Search for the cell housing the specified text and yield its [X, Y] center coordinate. 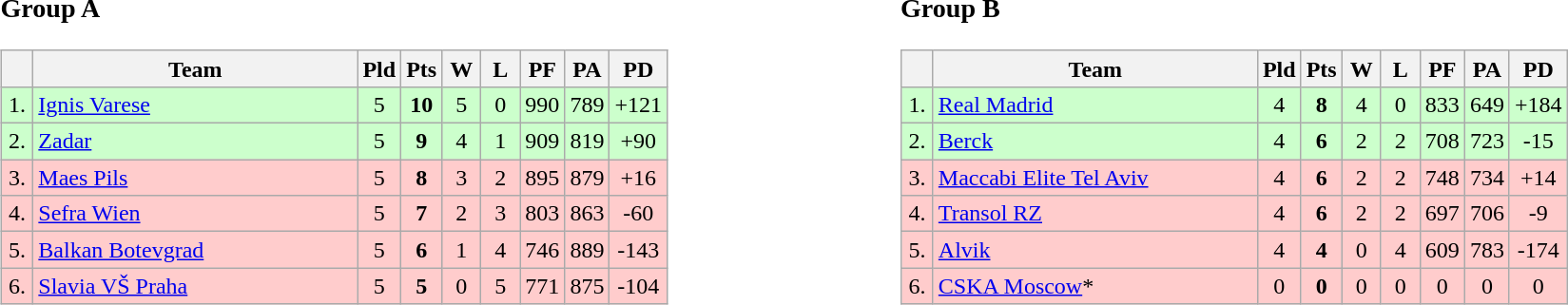
879 [588, 178]
+90 [639, 142]
889 [588, 250]
609 [1442, 250]
-104 [639, 286]
Transol RZ [1095, 214]
+121 [639, 105]
748 [1442, 178]
-60 [639, 214]
697 [1442, 214]
895 [542, 178]
Zadar [196, 142]
Alvik [1095, 250]
7 [422, 214]
-143 [639, 250]
990 [542, 105]
Real Madrid [1095, 105]
649 [1487, 105]
819 [588, 142]
Maccabi Elite Tel Aviv [1095, 178]
+14 [1539, 178]
863 [588, 214]
Balkan Botevgrad [196, 250]
10 [422, 105]
-15 [1539, 142]
Ignis Varese [196, 105]
875 [588, 286]
746 [542, 250]
771 [542, 286]
+16 [639, 178]
CSKA Moscow* [1095, 286]
909 [542, 142]
708 [1442, 142]
9 [422, 142]
833 [1442, 105]
Maes Pils [196, 178]
803 [542, 214]
+184 [1539, 105]
Sefra Wien [196, 214]
723 [1487, 142]
706 [1487, 214]
Slavia VŠ Praha [196, 286]
-174 [1539, 250]
734 [1487, 178]
783 [1487, 250]
-9 [1539, 214]
Berck [1095, 142]
789 [588, 105]
